Search for the cell housing the specified text and yield its [x, y] center coordinate. 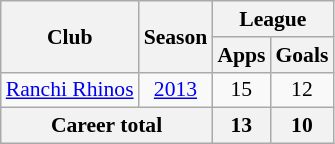
Club [70, 36]
Goals [302, 55]
Ranchi Rhinos [70, 90]
15 [241, 90]
Season [176, 36]
13 [241, 126]
2013 [176, 90]
Apps [241, 55]
10 [302, 126]
Career total [107, 126]
12 [302, 90]
League [272, 19]
